Detect which cell encompasses the target text, then output its (x, y) center coordinate. 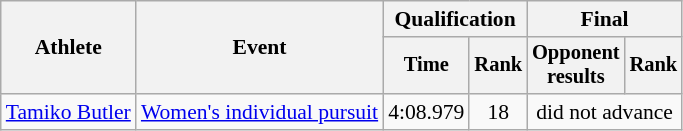
did not advance (604, 112)
Women's individual pursuit (260, 112)
4:08.979 (426, 112)
Tamiko Butler (68, 112)
18 (498, 112)
Qualification (455, 19)
Time (426, 66)
Event (260, 48)
Athlete (68, 48)
Final (604, 19)
Opponentresults (576, 66)
